Return [x, y] of the center of cell containing provided text 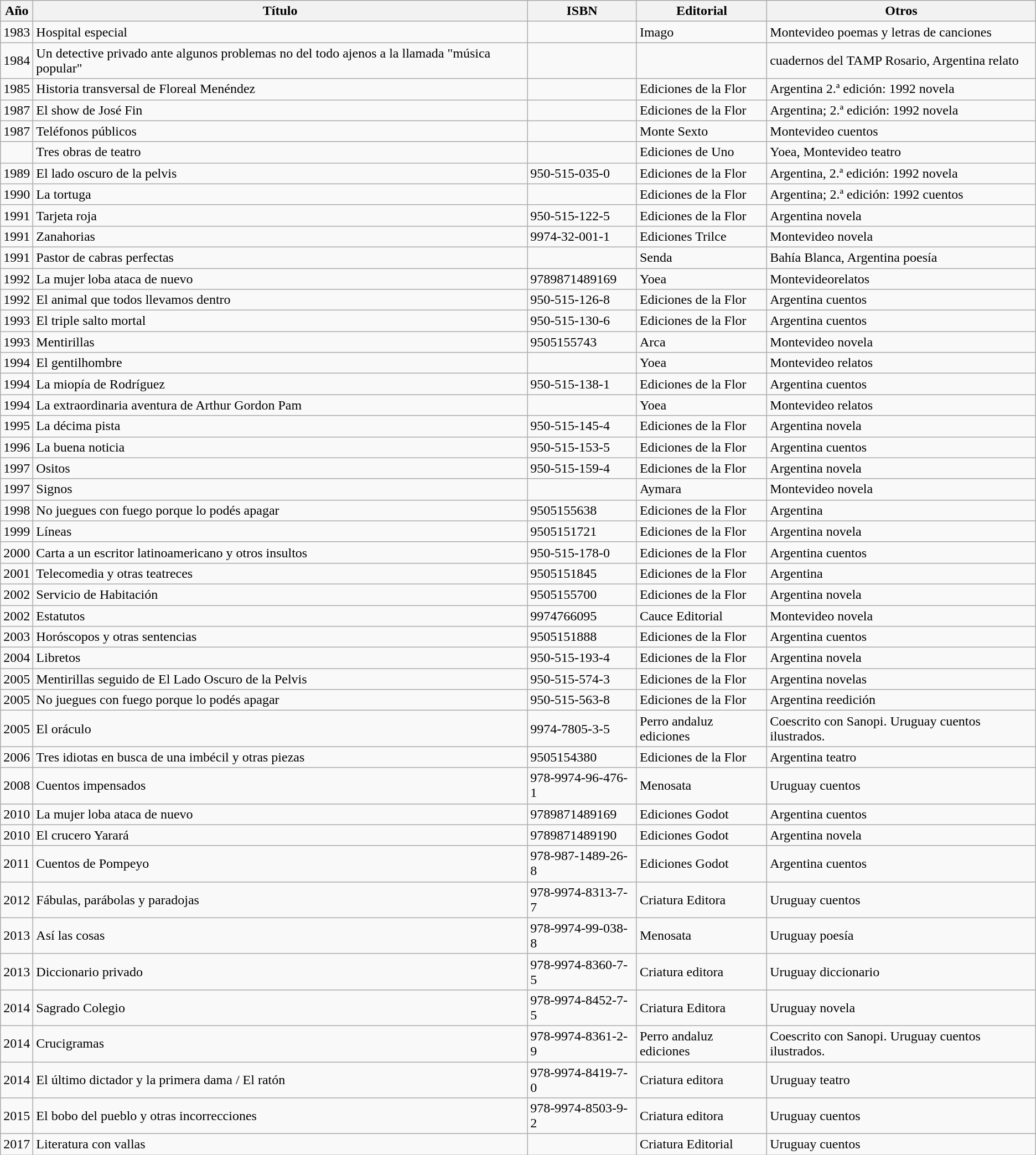
9505155743 [582, 342]
Yoea, Montevideo teatro [902, 152]
Telecomedia y otras teatreces [280, 573]
Arca [702, 342]
950-515-138-1 [582, 384]
El triple salto mortal [280, 321]
cuadernos del TAMP Rosario, Argentina relato [902, 61]
978-9974-8452-7-5 [582, 1007]
Senda [702, 257]
Argentina novelas [902, 679]
Argentina 2.ª edición: 1992 novela [902, 89]
Pastor de cabras perfectas [280, 257]
Servicio de Habitación [280, 594]
Tarjeta roja [280, 215]
Mentirillas seguido de El Lado Oscuro de la Pelvis [280, 679]
950-515-153-5 [582, 447]
Crucigramas [280, 1044]
2008 [17, 786]
La décima pista [280, 426]
El último dictador y la primera dama / El ratón [280, 1079]
El lado oscuro de la pelvis [280, 173]
950-515-122-5 [582, 215]
Historia transversal de Floreal Menéndez [280, 89]
978-987-1489-26-8 [582, 863]
978-9974-96-476-1 [582, 786]
Uruguay diccionario [902, 972]
Argentina reedición [902, 700]
Argentina; 2.ª edición: 1992 cuentos [902, 194]
2001 [17, 573]
950-515-159-4 [582, 468]
El show de José Fin [280, 110]
Ediciones Trilce [702, 236]
2015 [17, 1116]
Editorial [702, 11]
Montevideorelatos [902, 278]
950-515-193-4 [582, 658]
950-515-574-3 [582, 679]
Criatura Editorial [702, 1144]
Líneas [280, 531]
9974-32-001-1 [582, 236]
El animal que todos llevamos dentro [280, 300]
1983 [17, 32]
9974-7805-3-5 [582, 728]
2011 [17, 863]
El gentilhombre [280, 363]
Monte Sexto [702, 131]
Diccionario privado [280, 972]
Signos [280, 489]
950-515-563-8 [582, 700]
Uruguay poesía [902, 935]
Uruguay novela [902, 1007]
1995 [17, 426]
El bobo del pueblo y otras incorrecciones [280, 1116]
978-9974-8360-7-5 [582, 972]
9505151721 [582, 531]
Otros [902, 11]
Mentirillas [280, 342]
La tortuga [280, 194]
Tres idiotas en busca de una imbécil y otras piezas [280, 757]
Hospital especial [280, 32]
Montevideo cuentos [902, 131]
1989 [17, 173]
978-9974-99-038-8 [582, 935]
1985 [17, 89]
Ositos [280, 468]
1996 [17, 447]
950-515-145-4 [582, 426]
9505151888 [582, 637]
2003 [17, 637]
Teléfonos públicos [280, 131]
1990 [17, 194]
9505155638 [582, 510]
Cuentos de Pompeyo [280, 863]
950-515-178-0 [582, 552]
9505155700 [582, 594]
El oráculo [280, 728]
Tres obras de teatro [280, 152]
La extraordinaria aventura de Arthur Gordon Pam [280, 405]
2012 [17, 900]
9974766095 [582, 616]
ISBN [582, 11]
978-9974-8503-9-2 [582, 1116]
Libretos [280, 658]
9505151845 [582, 573]
Fábulas, parábolas y paradojas [280, 900]
950-515-035-0 [582, 173]
978-9974-8419-7-0 [582, 1079]
9789871489190 [582, 835]
Un detective privado ante algunos problemas no del todo ajenos a la llamada "música popular" [280, 61]
1998 [17, 510]
La buena noticia [280, 447]
2004 [17, 658]
Carta a un escritor latinoamericano y otros insultos [280, 552]
Cauce Editorial [702, 616]
950-515-126-8 [582, 300]
Título [280, 11]
1999 [17, 531]
Literatura con vallas [280, 1144]
Ediciones de Uno [702, 152]
El crucero Yarará [280, 835]
1984 [17, 61]
2017 [17, 1144]
Argentina, 2.ª edición: 1992 novela [902, 173]
Horóscopos y otras sentencias [280, 637]
950-515-130-6 [582, 321]
Argentina teatro [902, 757]
2000 [17, 552]
Argentina; 2.ª edición: 1992 novela [902, 110]
978-9974-8361-2-9 [582, 1044]
Aymara [702, 489]
Sagrado Colegio [280, 1007]
Estatutos [280, 616]
Zanahorias [280, 236]
Montevideo poemas y letras de canciones [902, 32]
La miopía de Rodríguez [280, 384]
Uruguay teatro [902, 1079]
Cuentos impensados [280, 786]
Así las cosas [280, 935]
978-9974-8313-7-7 [582, 900]
9505154380 [582, 757]
2006 [17, 757]
Imago [702, 32]
Año [17, 11]
Bahía Blanca, Argentina poesía [902, 257]
